Return the [X, Y] coordinate for the center point of the cell that contains the specified text.  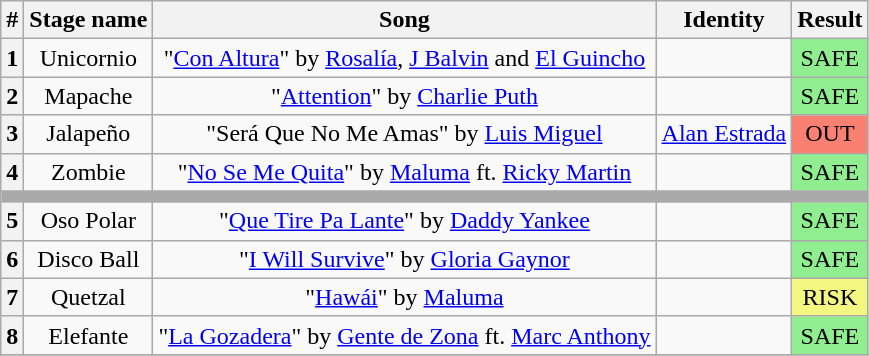
# [12, 20]
Elefante [88, 335]
"No Se Me Quita" by Maluma ft. Ricky Martin [404, 172]
8 [12, 335]
"Con Altura" by Rosalía, J Balvin and El Guincho [404, 58]
2 [12, 96]
"Que Tire Pa Lante" by Daddy Yankee [404, 221]
Oso Polar [88, 221]
6 [12, 259]
Unicornio [88, 58]
"Será Que No Me Amas" by Luis Miguel [404, 134]
1 [12, 58]
3 [12, 134]
Result [830, 20]
"Attention" by Charlie Puth [404, 96]
Disco Ball [88, 259]
"Hawái" by Maluma [404, 297]
OUT [830, 134]
4 [12, 172]
Stage name [88, 20]
Song [404, 20]
Jalapeño [88, 134]
Mapache [88, 96]
Zombie [88, 172]
Alan Estrada [724, 134]
7 [12, 297]
Quetzal [88, 297]
5 [12, 221]
"I Will Survive" by Gloria Gaynor [404, 259]
RISK [830, 297]
Identity [724, 20]
"La Gozadera" by Gente de Zona ft. Marc Anthony [404, 335]
